Detect which cell encompasses the target text, then output its [x, y] center coordinate. 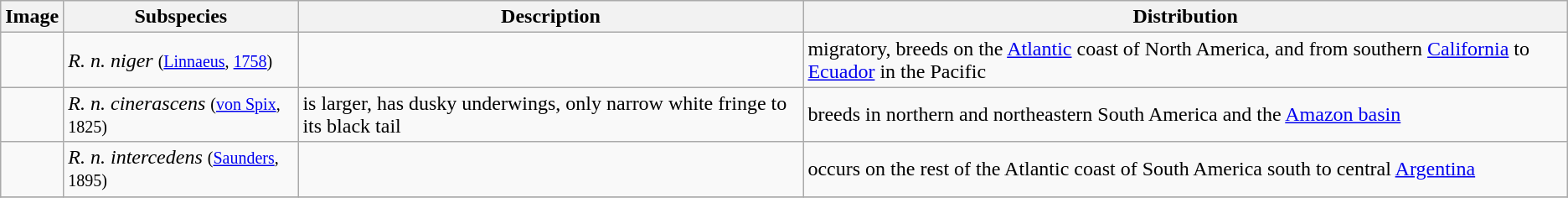
is larger, has dusky underwings, only narrow white fringe to its black tail [551, 114]
R. n. cinerascens (von Spix, 1825) [181, 114]
breeds in northern and northeastern South America and the Amazon basin [1185, 114]
occurs on the rest of the Atlantic coast of South America south to central Argentina [1185, 169]
Subspecies [181, 17]
Description [551, 17]
R. n. intercedens (Saunders, 1895) [181, 169]
migratory, breeds on the Atlantic coast of North America, and from southern California to Ecuador in the Pacific [1185, 60]
R. n. niger (Linnaeus, 1758) [181, 60]
Image [32, 17]
Distribution [1185, 17]
